Search for the cell housing the specified text and yield its (X, Y) center coordinate. 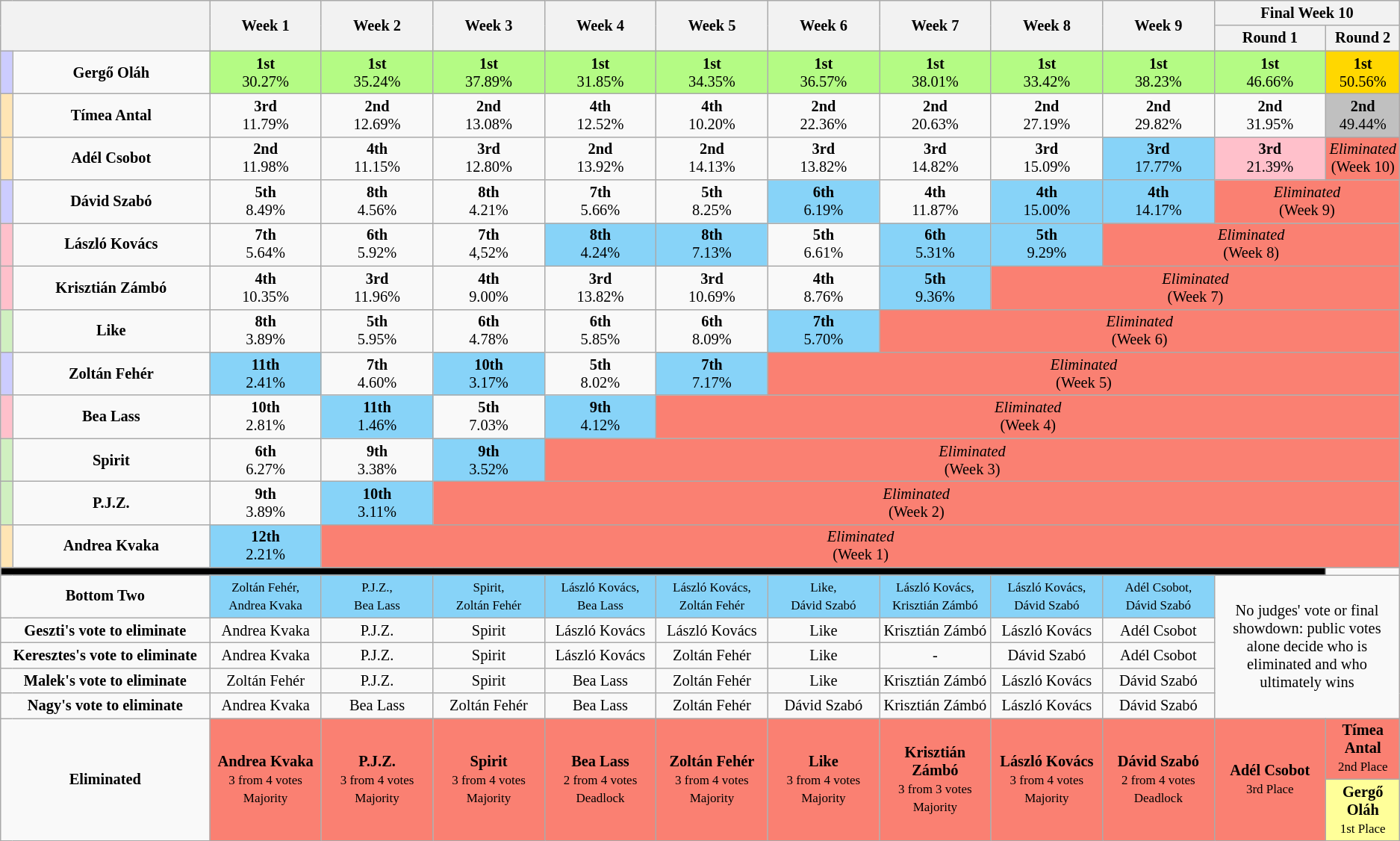
9th4.12% (600, 417)
5th7.03% (488, 417)
Eliminated(Week 8) (1251, 244)
1st50.56% (1363, 72)
Bea Lass2 from 4 votes Deadlock (600, 778)
6th5.92% (376, 244)
Final Week 10 (1307, 13)
Eliminated(Week 1) (860, 546)
3rd21.39% (1269, 158)
Eliminated(Week 9) (1307, 202)
3rd15.09% (1047, 158)
Eliminated(Week 5) (1084, 373)
László Kovács 3 from 4 votes Majority (1047, 778)
4th11.87% (936, 202)
4th15.00% (1047, 202)
3rd17.77% (1159, 158)
10th3.11% (376, 503)
10th3.17% (488, 373)
2nd20.63% (936, 115)
9th3.52% (488, 460)
1st38.01% (936, 72)
Nagy's vote to eliminate (105, 706)
6th8.09% (712, 331)
3rd12.80% (488, 158)
László Kovács,Krisztián Zámbó (936, 596)
Malek's vote to eliminate (105, 680)
9th3.38% (376, 460)
2nd31.95% (1269, 115)
P.J.Z.,Bea Lass (376, 596)
3rd10.69% (712, 288)
1st46.66% (1269, 72)
Week 3 (488, 25)
László Kovács,Bea Lass (600, 596)
8th4.56% (376, 202)
Eliminated(Week 4) (1028, 417)
Week 9 (1159, 25)
Geszti's vote to eliminate (105, 630)
6th5.85% (600, 331)
4th11.15% (376, 158)
László Kovács,Zoltán Fehér (712, 596)
4th14.17% (1159, 202)
Adél Csobot,Dávid Szabó (1159, 596)
6th6.27% (266, 460)
Like,Dávid Szabó (823, 596)
7th7.17% (712, 373)
Spirit3 from 4 votes Majority (488, 778)
Week 7 (936, 25)
Eliminated(Week 7) (1195, 288)
2nd22.36% (823, 115)
Zoltán Fehér,Andrea Kvaka (266, 596)
1st38.23% (1159, 72)
5th6.61% (823, 244)
Krisztián Zámbó3 from 3 votes Majority (936, 778)
Tímea Antal2nd Place (1363, 748)
László Kovács,Dávid Szabó (1047, 596)
9th3.89% (266, 503)
Week 4 (600, 25)
5th5.95% (376, 331)
2nd29.82% (1159, 115)
8th4.24% (600, 244)
Keresztes's vote to eliminate (105, 655)
Dávid Szabó 2 from 4 votes Deadlock (1159, 778)
1st31.85% (600, 72)
Gergő Oláh1st Place (1363, 810)
3rd11.79% (266, 115)
6th4.78% (488, 331)
5th8.02% (600, 373)
Week 8 (1047, 25)
3rd14.82% (936, 158)
Zoltán Fehér3 from 4 votes Majority (712, 778)
11th2.41% (266, 373)
P.J.Z.3 from 4 votes Majority (376, 778)
Round 2 (1363, 38)
1st35.24% (376, 72)
5th9.36% (936, 288)
Week 1 (266, 25)
7th5.70% (823, 331)
1st33.42% (1047, 72)
7th5.64% (266, 244)
Spirit,Zoltán Fehér (488, 596)
Week 2 (376, 25)
Gergő Oláh (111, 72)
Eliminated(Week 10) (1363, 158)
8th3.89% (266, 331)
10th2.81% (266, 417)
5th8.25% (712, 202)
5th8.49% (266, 202)
No judges' vote or final showdown: public votes alone decide who is eliminated and who ultimately wins (1307, 646)
2nd27.19% (1047, 115)
8th7.13% (712, 244)
Tímea Antal (111, 115)
4th10.35% (266, 288)
Bottom Two (105, 596)
4th12.52% (600, 115)
2nd13.08% (488, 115)
Eliminated (105, 778)
Adél Csobot3rd Place (1269, 778)
1st30.27% (266, 72)
Round 1 (1269, 38)
Eliminated(Week 6) (1139, 331)
2nd12.69% (376, 115)
6th5.31% (936, 244)
7th4.60% (376, 373)
11th1.46% (376, 417)
1st37.89% (488, 72)
4th10.20% (712, 115)
12th2.21% (266, 546)
Eliminated(Week 3) (972, 460)
7th4,52% (488, 244)
2nd49.44% (1363, 115)
5th9.29% (1047, 244)
2nd11.98% (266, 158)
Week 5 (712, 25)
Week 6 (823, 25)
- (936, 655)
4th9.00% (488, 288)
Like3 from 4 votes Majority (823, 778)
Andrea Kvaka3 from 4 votes Majority (266, 778)
1st36.57% (823, 72)
4th8.76% (823, 288)
6th6.19% (823, 202)
1st34.35% (712, 72)
3rd11.96% (376, 288)
8th4.21% (488, 202)
7th5.66% (600, 202)
Eliminated(Week 2) (917, 503)
2nd13.92% (600, 158)
2nd14.13% (712, 158)
